Output the (x, y) coordinate of the center of the cell containing the given text.  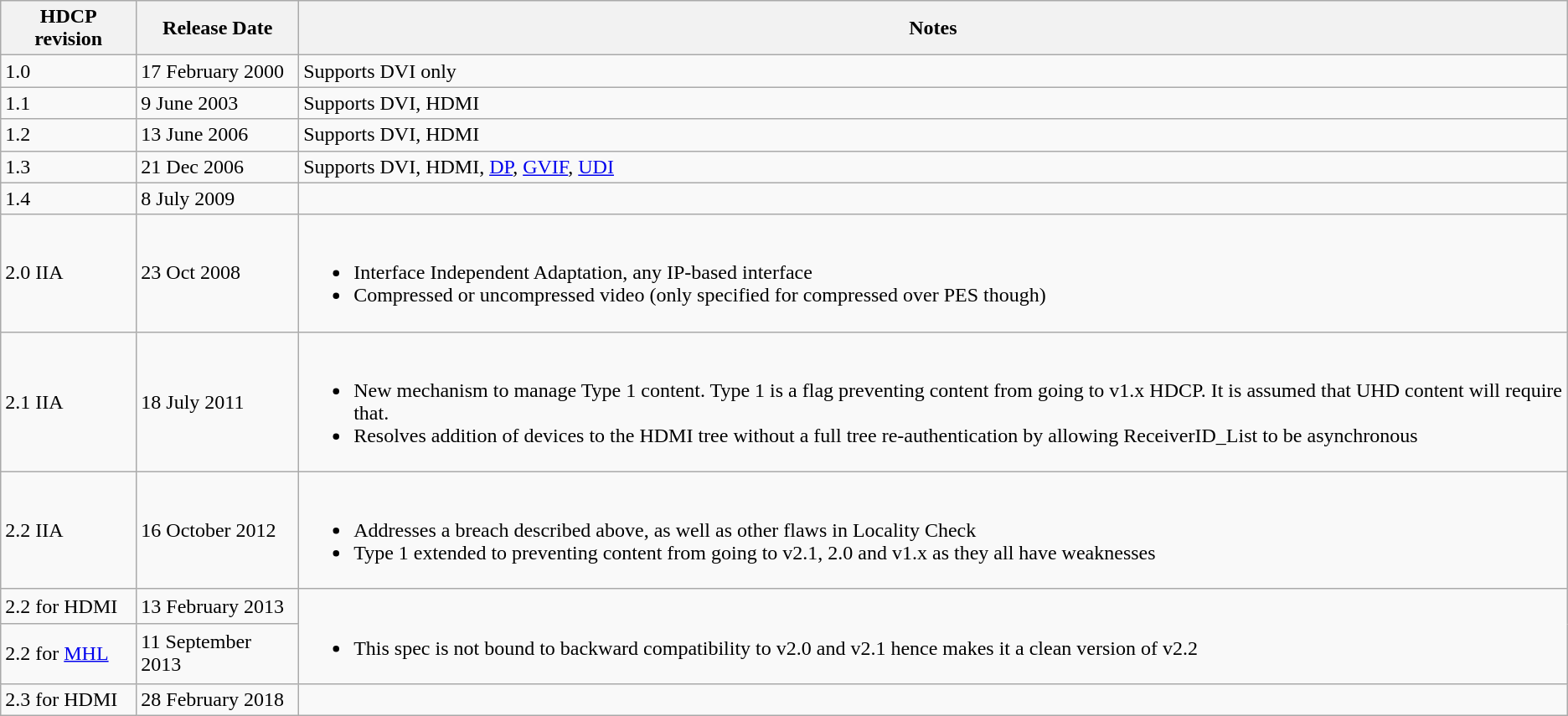
11 September 2013 (218, 653)
13 June 2006 (218, 135)
2.0 IIA (69, 273)
HDCP revision (69, 28)
Interface Independent Adaptation, any IP-based interfaceCompressed or uncompressed video (only specified for compressed over PES though) (933, 273)
Notes (933, 28)
Supports DVI only (933, 71)
21 Dec 2006 (218, 167)
13 February 2013 (218, 606)
1.2 (69, 135)
9 June 2003 (218, 103)
1.3 (69, 167)
2.3 for HDMI (69, 699)
2.2 for MHL (69, 653)
This spec is not bound to backward compatibility to v2.0 and v2.1 hence makes it a clean version of v2.2 (933, 636)
Release Date (218, 28)
28 February 2018 (218, 699)
1.4 (69, 198)
Supports DVI, HDMI, DP, GVIF, UDI (933, 167)
16 October 2012 (218, 530)
2.2 IIA (69, 530)
18 July 2011 (218, 402)
23 Oct 2008 (218, 273)
1.1 (69, 103)
2.1 IIA (69, 402)
8 July 2009 (218, 198)
1.0 (69, 71)
17 February 2000 (218, 71)
2.2 for HDMI (69, 606)
